From the cell containing the given text, extract its center point as (X, Y) coordinate. 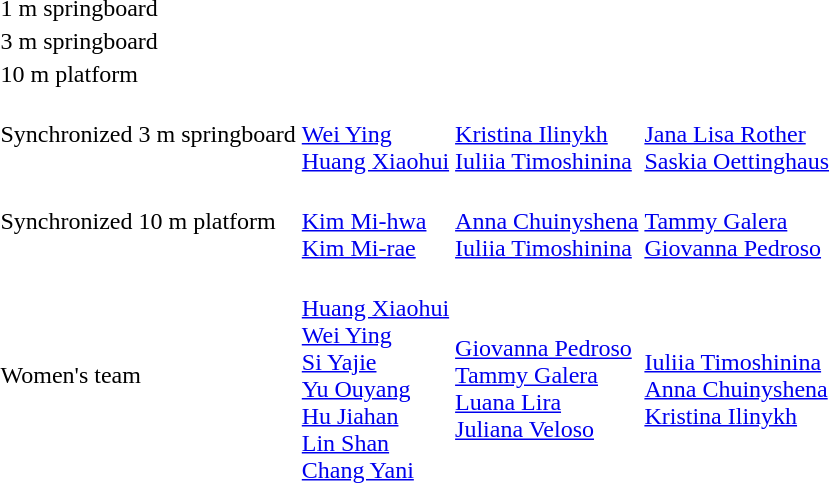
Anna ChuinyshenaIuliia Timoshinina (547, 221)
Wei YingHuang Xiaohui (375, 134)
Kristina IlinykhIuliia Timoshinina (547, 134)
Kim Mi-hwaKim Mi-rae (375, 221)
